Identify which cell holds the provided text, then report its (x, y) central coordinate. 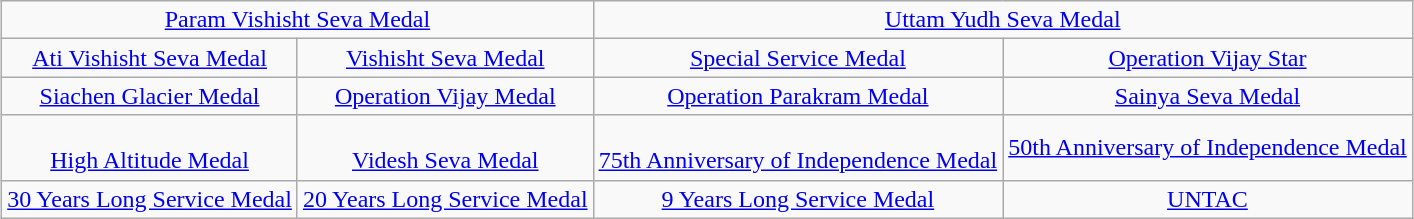
Uttam Yudh Seva Medal (1002, 20)
Vishisht Seva Medal (445, 58)
Videsh Seva Medal (445, 148)
20 Years Long Service Medal (445, 199)
Operation Vijay Medal (445, 96)
Param Vishisht Seva Medal (298, 20)
75th Anniversary of Independence Medal (798, 148)
30 Years Long Service Medal (150, 199)
Ati Vishisht Seva Medal (150, 58)
Sainya Seva Medal (1208, 96)
9 Years Long Service Medal (798, 199)
Siachen Glacier Medal (150, 96)
50th Anniversary of Independence Medal (1208, 148)
Operation Vijay Star (1208, 58)
High Altitude Medal (150, 148)
Operation Parakram Medal (798, 96)
UNTAC (1208, 199)
Special Service Medal (798, 58)
